Scan for the cell matching the given text and deliver its (X, Y) coordinate at center. 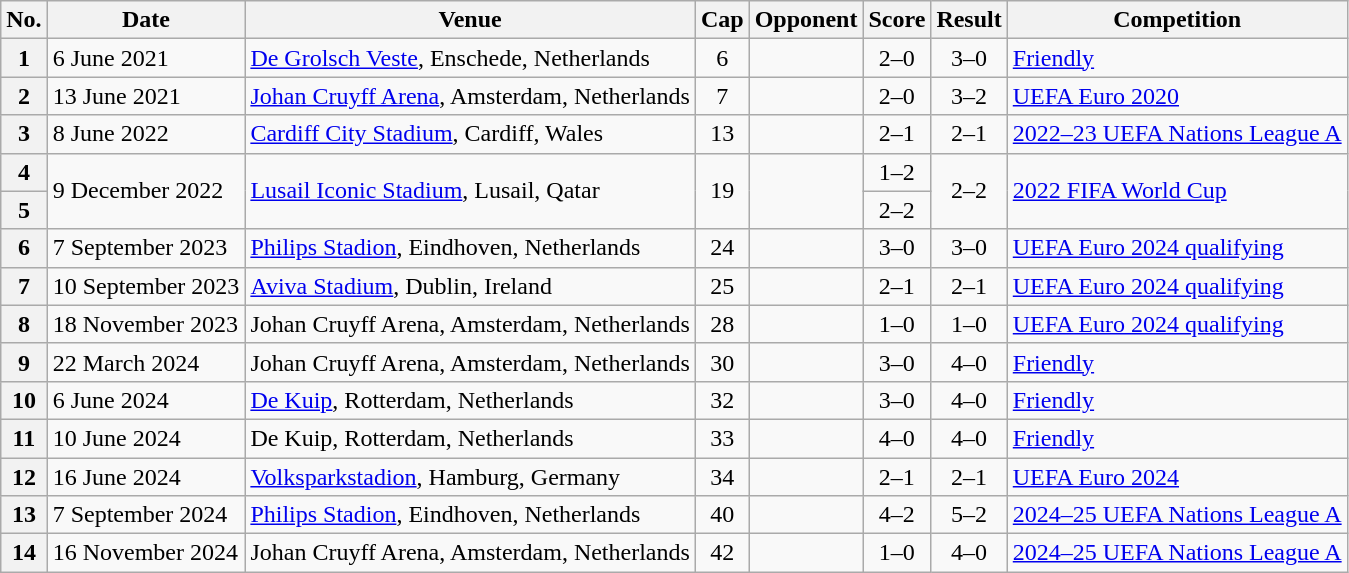
11 (24, 438)
12 (24, 477)
9 (24, 362)
Score (897, 20)
5 (24, 210)
Cardiff City Stadium, Cardiff, Wales (470, 134)
10 September 2023 (146, 286)
40 (722, 515)
25 (722, 286)
2022 FIFA World Cup (1177, 191)
16 November 2024 (146, 553)
Competition (1177, 20)
Lusail Iconic Stadium, Lusail, Qatar (470, 191)
8 (24, 324)
14 (24, 553)
1–2 (897, 172)
18 November 2023 (146, 324)
13 June 2021 (146, 96)
42 (722, 553)
10 (24, 400)
6 June 2021 (146, 58)
16 June 2024 (146, 477)
De Grolsch Veste, Enschede, Netherlands (470, 58)
30 (722, 362)
Result (969, 20)
Aviva Stadium, Dublin, Ireland (470, 286)
28 (722, 324)
24 (722, 248)
5–2 (969, 515)
2022–23 UEFA Nations League A (1177, 134)
Date (146, 20)
Opponent (806, 20)
UEFA Euro 2024 (1177, 477)
4–2 (897, 515)
6 June 2024 (146, 400)
4 (24, 172)
7 September 2023 (146, 248)
33 (722, 438)
7 September 2024 (146, 515)
9 December 2022 (146, 191)
Cap (722, 20)
2 (24, 96)
UEFA Euro 2020 (1177, 96)
Venue (470, 20)
3 (24, 134)
32 (722, 400)
34 (722, 477)
8 June 2022 (146, 134)
10 June 2024 (146, 438)
Volksparkstadion, Hamburg, Germany (470, 477)
1 (24, 58)
3–2 (969, 96)
No. (24, 20)
22 March 2024 (146, 362)
19 (722, 191)
